Search for the cell housing the specified text and yield its [X, Y] center coordinate. 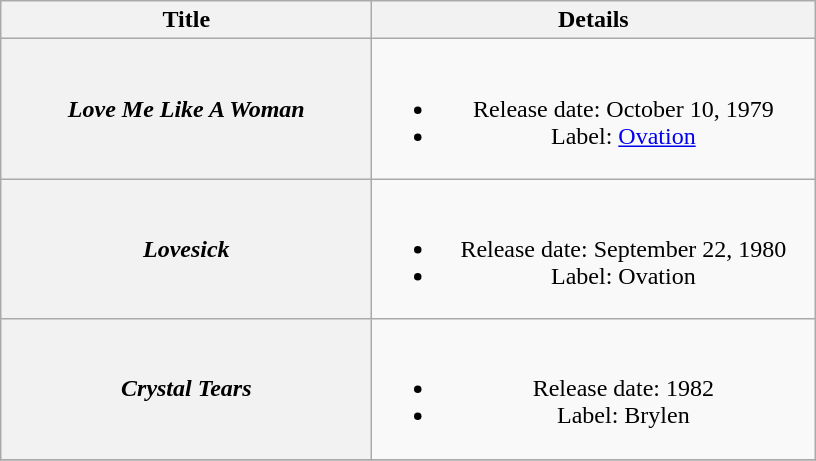
Title [186, 20]
Crystal Tears [186, 389]
Release date: 1982Label: Brylen [594, 389]
Details [594, 20]
Love Me Like A Woman [186, 109]
Release date: September 22, 1980Label: Ovation [594, 249]
Lovesick [186, 249]
Release date: October 10, 1979Label: Ovation [594, 109]
